Scan for the cell matching the given text and deliver its [x, y] coordinate at center. 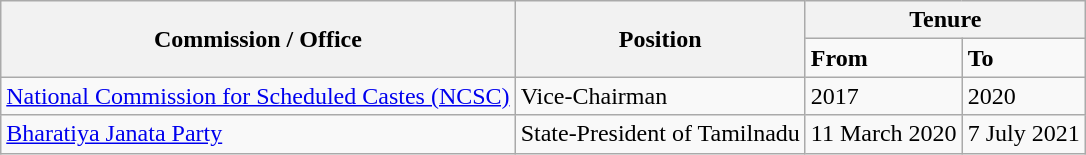
2017 [884, 96]
7 July 2021 [1024, 134]
National Commission for Scheduled Castes (NCSC) [258, 96]
Vice-Chairman [660, 96]
11 March 2020 [884, 134]
Commission / Office [258, 39]
State-President of Tamilnadu [660, 134]
Bharatiya Janata Party [258, 134]
From [884, 58]
Tenure [945, 20]
Position [660, 39]
To [1024, 58]
2020 [1024, 96]
